Search for the cell housing the specified text and yield its [X, Y] center coordinate. 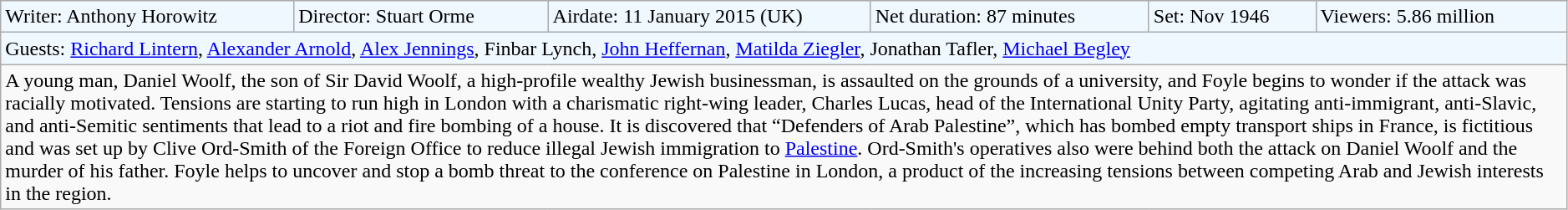
Director: Stuart Orme [421, 17]
Airdate: 11 January 2015 (UK) [709, 17]
Guests: Richard Lintern, Alexander Arnold, Alex Jennings, Finbar Lynch, John Heffernan, Matilda Ziegler, Jonathan Tafler, Michael Begley [784, 49]
Viewers: 5.86 million [1442, 17]
Writer: Anthony Horowitz [147, 17]
Net duration: 87 minutes [1009, 17]
Set: Nov 1946 [1232, 17]
